Search for the cell housing the specified text and yield its [x, y] center coordinate. 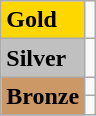
Gold [43, 20]
Bronze [43, 96]
Silver [43, 58]
